Identify which cell holds the provided text, then report its (X, Y) central coordinate. 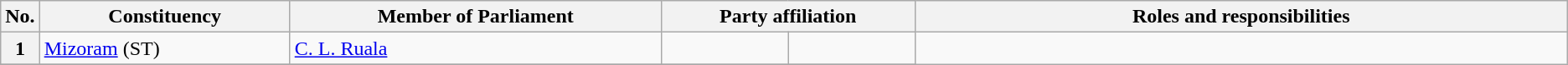
C. L. Ruala (476, 48)
Constituency (164, 17)
1 (20, 48)
No. (20, 17)
Member of Parliament (476, 17)
Roles and responsibilities (1241, 17)
Mizoram (ST) (164, 48)
Party affiliation (787, 17)
